Detect which cell encompasses the target text, then output its (x, y) center coordinate. 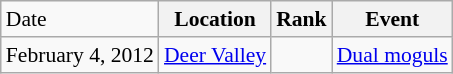
Dual moguls (392, 55)
Location (215, 19)
Deer Valley (215, 55)
Event (392, 19)
Rank (302, 19)
February 4, 2012 (80, 55)
Date (80, 19)
